Find where the given text appears and provide that cell's center as (X, Y) coordinate. 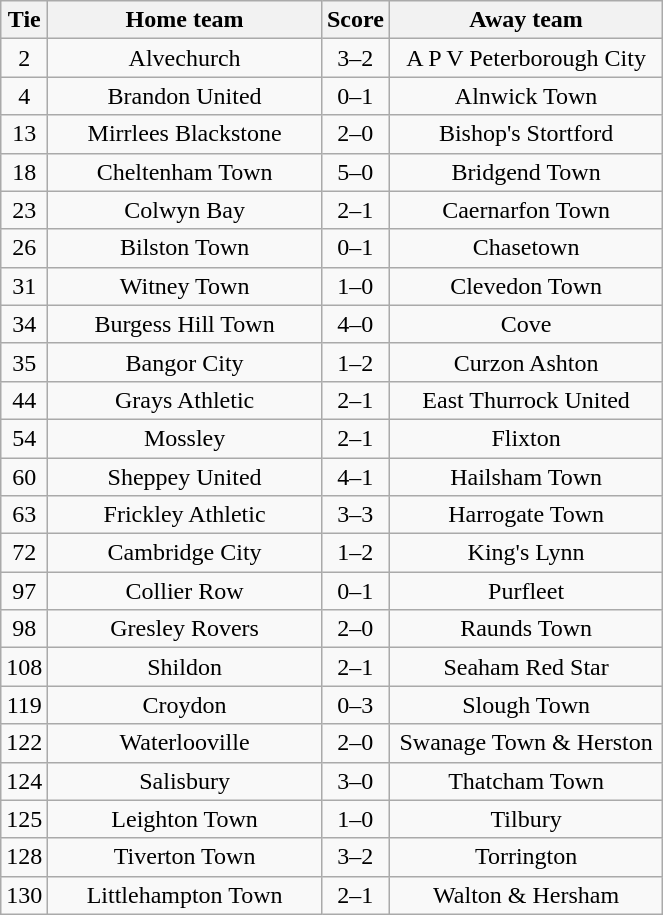
4 (24, 96)
4–1 (355, 477)
King's Lynn (526, 553)
Curzon Ashton (526, 362)
Colwyn Bay (185, 210)
Leighton Town (185, 819)
Walton & Hersham (526, 895)
3–3 (355, 515)
Seaham Red Star (526, 667)
60 (24, 477)
Alvechurch (185, 58)
26 (24, 248)
2 (24, 58)
Alnwick Town (526, 96)
Hailsham Town (526, 477)
Salisbury (185, 781)
Caernarfon Town (526, 210)
35 (24, 362)
13 (24, 134)
Clevedon Town (526, 286)
Away team (526, 20)
130 (24, 895)
Tiverton Town (185, 857)
34 (24, 324)
Bangor City (185, 362)
31 (24, 286)
5–0 (355, 172)
Harrogate Town (526, 515)
Gresley Rovers (185, 629)
Collier Row (185, 591)
Purfleet (526, 591)
54 (24, 438)
124 (24, 781)
23 (24, 210)
Swanage Town & Herston (526, 743)
Thatcham Town (526, 781)
Chasetown (526, 248)
A P V Peterborough City (526, 58)
18 (24, 172)
Grays Athletic (185, 400)
Witney Town (185, 286)
Cove (526, 324)
East Thurrock United (526, 400)
Mirrlees Blackstone (185, 134)
Home team (185, 20)
Tilbury (526, 819)
Burgess Hill Town (185, 324)
128 (24, 857)
Mossley (185, 438)
119 (24, 705)
Score (355, 20)
Cheltenham Town (185, 172)
Cambridge City (185, 553)
Torrington (526, 857)
Waterlooville (185, 743)
Slough Town (526, 705)
Sheppey United (185, 477)
98 (24, 629)
44 (24, 400)
Bilston Town (185, 248)
Frickley Athletic (185, 515)
Croydon (185, 705)
Bishop's Stortford (526, 134)
Flixton (526, 438)
0–3 (355, 705)
Littlehampton Town (185, 895)
Tie (24, 20)
72 (24, 553)
108 (24, 667)
122 (24, 743)
Brandon United (185, 96)
125 (24, 819)
3–0 (355, 781)
Shildon (185, 667)
4–0 (355, 324)
Bridgend Town (526, 172)
63 (24, 515)
Raunds Town (526, 629)
97 (24, 591)
